Capture the cell that displays the provided text and extract its (x, y) central coordinate. 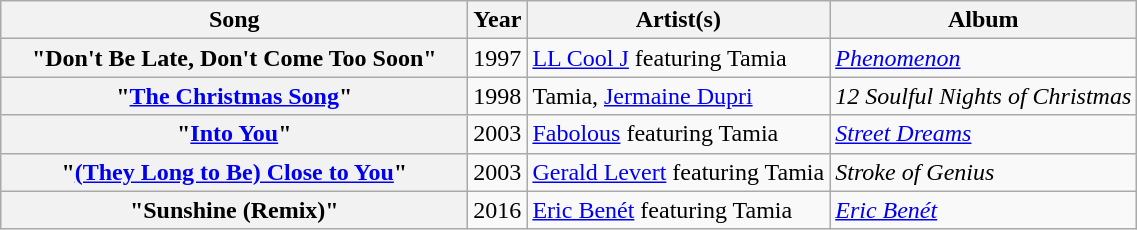
12 Soulful Nights of Christmas (984, 96)
"The Christmas Song" (234, 96)
1997 (498, 58)
Artist(s) (678, 20)
Stroke of Genius (984, 172)
Fabolous featuring Tamia (678, 134)
Phenomenon (984, 58)
"Sunshine (Remix)" (234, 210)
Eric Benét featuring Tamia (678, 210)
Eric Benét (984, 210)
1998 (498, 96)
Album (984, 20)
Street Dreams (984, 134)
Song (234, 20)
"Into You" (234, 134)
2016 (498, 210)
"(They Long to Be) Close to You" (234, 172)
"Don't Be Late, Don't Come Too Soon" (234, 58)
Tamia, Jermaine Dupri (678, 96)
LL Cool J featuring Tamia (678, 58)
Year (498, 20)
Gerald Levert featuring Tamia (678, 172)
